Extract the [x, y] coordinate from the center of the cell holding the provided text.  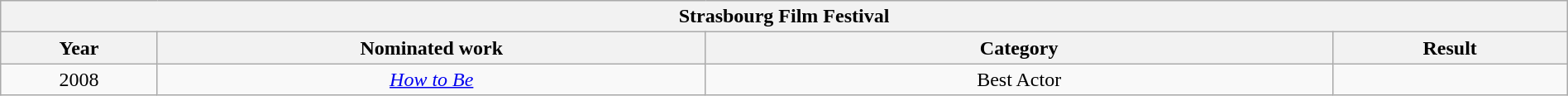
Result [1450, 48]
Year [79, 48]
Best Actor [1019, 79]
How to Be [432, 79]
Nominated work [432, 48]
2008 [79, 79]
Category [1019, 48]
Strasbourg Film Festival [784, 17]
